Return [X, Y] of the center of cell containing provided text 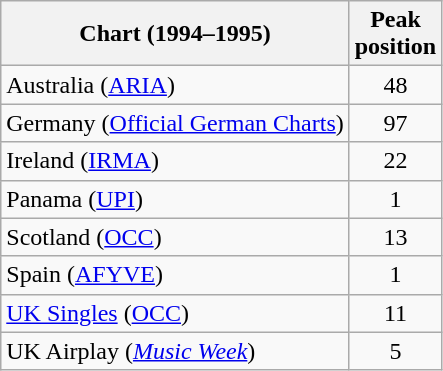
Australia (ARIA) [175, 85]
48 [395, 85]
Germany (Official German Charts) [175, 123]
Panama (UPI) [175, 199]
UK Singles (OCC) [175, 313]
Scotland (OCC) [175, 237]
Ireland (IRMA) [175, 161]
Peakposition [395, 34]
UK Airplay (Music Week) [175, 351]
22 [395, 161]
11 [395, 313]
Spain (AFYVE) [175, 275]
97 [395, 123]
13 [395, 237]
Chart (1994–1995) [175, 34]
5 [395, 351]
